Provide the [X, Y] coordinate of the cell's center where the given text is located.  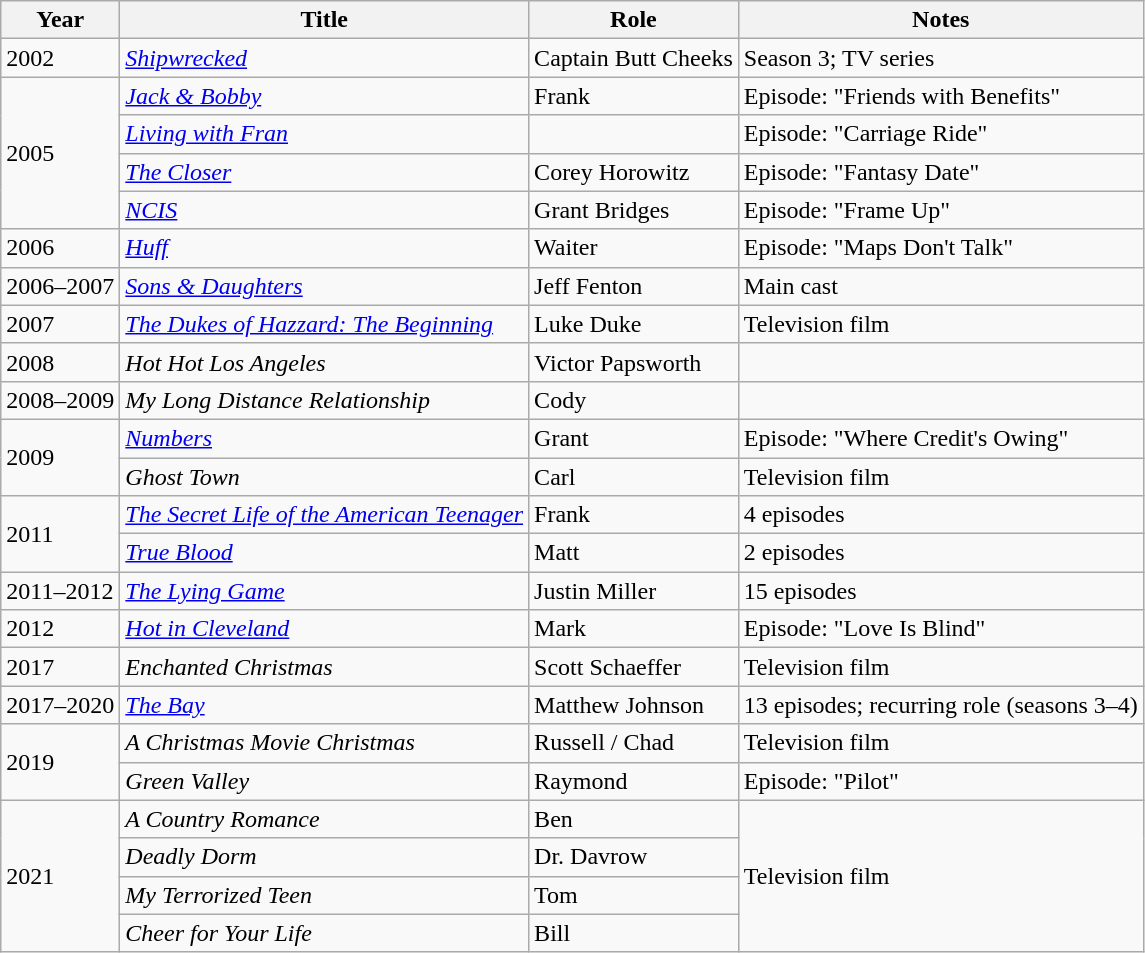
Matt [634, 553]
The Lying Game [324, 591]
Episode: "Frame Up" [940, 210]
2009 [60, 457]
Jack & Bobby [324, 96]
Episode: "Where Credit's Owing" [940, 438]
Episode: "Pilot" [940, 781]
Shipwrecked [324, 58]
Role [634, 20]
Hot Hot Los Angeles [324, 362]
Episode: "Fantasy Date" [940, 172]
Main cast [940, 286]
Year [60, 20]
4 episodes [940, 515]
Episode: "Friends with Benefits" [940, 96]
Ben [634, 819]
Jeff Fenton [634, 286]
My Long Distance Relationship [324, 400]
Victor Papsworth [634, 362]
Huff [324, 248]
Sons & Daughters [324, 286]
Numbers [324, 438]
Grant [634, 438]
The Secret Life of the American Teenager [324, 515]
Episode: "Love Is Blind" [940, 629]
Cody [634, 400]
Corey Horowitz [634, 172]
2012 [60, 629]
Title [324, 20]
Carl [634, 477]
2008–2009 [60, 400]
Bill [634, 933]
Luke Duke [634, 324]
Russell / Chad [634, 743]
Hot in Cleveland [324, 629]
Episode: "Maps Don't Talk" [940, 248]
15 episodes [940, 591]
2007 [60, 324]
Scott Schaeffer [634, 667]
Cheer for Your Life [324, 933]
2011 [60, 534]
2021 [60, 876]
Episode: "Carriage Ride" [940, 134]
Mark [634, 629]
True Blood [324, 553]
2002 [60, 58]
A Country Romance [324, 819]
Ghost Town [324, 477]
2008 [60, 362]
Enchanted Christmas [324, 667]
A Christmas Movie Christmas [324, 743]
The Bay [324, 705]
Matthew Johnson [634, 705]
Notes [940, 20]
Raymond [634, 781]
NCIS [324, 210]
13 episodes; recurring role (seasons 3–4) [940, 705]
Captain Butt Cheeks [634, 58]
Deadly Dorm [324, 857]
My Terrorized Teen [324, 895]
The Dukes of Hazzard: The Beginning [324, 324]
2 episodes [940, 553]
Grant Bridges [634, 210]
Living with Fran [324, 134]
2017–2020 [60, 705]
2017 [60, 667]
Dr. Davrow [634, 857]
2019 [60, 762]
2006–2007 [60, 286]
2005 [60, 153]
Season 3; TV series [940, 58]
Justin Miller [634, 591]
Green Valley [324, 781]
2011–2012 [60, 591]
The Closer [324, 172]
2006 [60, 248]
Tom [634, 895]
Waiter [634, 248]
